Scan for the cell matching the given text and deliver its (x, y) coordinate at center. 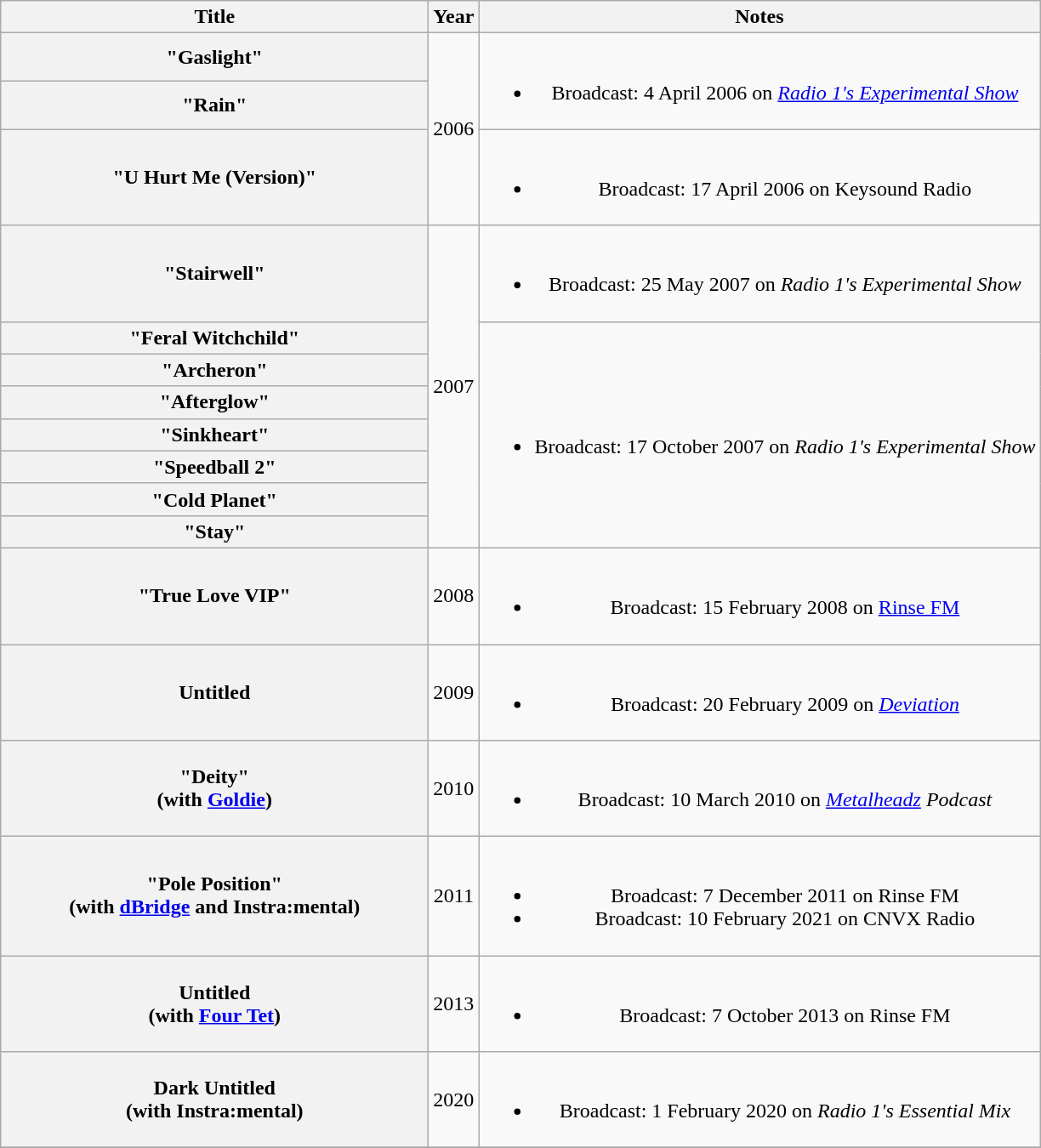
"Cold Planet" (214, 499)
"True Love VIP" (214, 595)
Broadcast: 4 April 2006 on Radio 1's Experimental Show (759, 82)
Broadcast: 17 April 2006 on Keysound Radio (759, 177)
Broadcast: 15 February 2008 on Rinse FM (759, 595)
"Feral Witchchild" (214, 338)
Broadcast: 20 February 2009 on Deviation (759, 692)
Title (214, 17)
"Deity"(with Goldie) (214, 789)
"Rain" (214, 105)
"Speedball 2" (214, 467)
Notes (759, 17)
Untitled (214, 692)
"Stairwell" (214, 274)
Broadcast: 17 October 2007 on Radio 1's Experimental Show (759, 435)
"Afterglow" (214, 402)
Untitled(with Four Tet) (214, 1003)
Broadcast: 7 October 2013 on Rinse FM (759, 1003)
2010 (454, 789)
2009 (454, 692)
"Archeron" (214, 370)
Broadcast: 25 May 2007 on Radio 1's Experimental Show (759, 274)
2006 (454, 129)
Broadcast: 1 February 2020 on Radio 1's Essential Mix (759, 1100)
"U Hurt Me (Version)" (214, 177)
"Sinkheart" (214, 435)
Broadcast: 10 March 2010 on Metalheadz Podcast (759, 789)
Broadcast: 7 December 2011 on Rinse FMBroadcast: 10 February 2021 on CNVX Radio (759, 896)
2020 (454, 1100)
"Gaslight" (214, 58)
"Stay" (214, 531)
"Pole Position"(with dBridge and Instra:mental) (214, 896)
2011 (454, 896)
2007 (454, 387)
Dark Untitled(with Instra:mental) (214, 1100)
2008 (454, 595)
2013 (454, 1003)
Year (454, 17)
